Capture the cell that displays the provided text and extract its [X, Y] central coordinate. 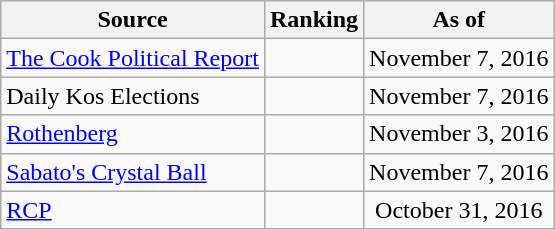
Source [133, 20]
Sabato's Crystal Ball [133, 172]
Daily Kos Elections [133, 96]
The Cook Political Report [133, 58]
RCP [133, 210]
Rothenberg [133, 134]
October 31, 2016 [459, 210]
Ranking [314, 20]
As of [459, 20]
November 3, 2016 [459, 134]
